From the cell containing the given text, extract its center point as [x, y] coordinate. 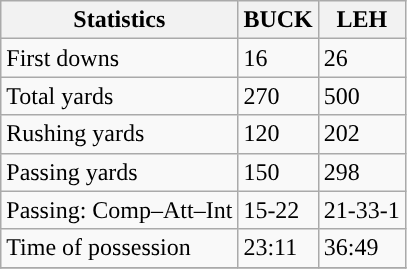
Passing: Comp–Att–Int [120, 210]
500 [362, 96]
Passing yards [120, 172]
298 [362, 172]
120 [278, 134]
Time of possession [120, 248]
150 [278, 172]
LEH [362, 20]
202 [362, 134]
15-22 [278, 210]
23:11 [278, 248]
Statistics [120, 20]
First downs [120, 58]
Total yards [120, 96]
36:49 [362, 248]
21-33-1 [362, 210]
270 [278, 96]
26 [362, 58]
BUCK [278, 20]
16 [278, 58]
Rushing yards [120, 134]
